Capture the cell that displays the provided text and extract its (x, y) central coordinate. 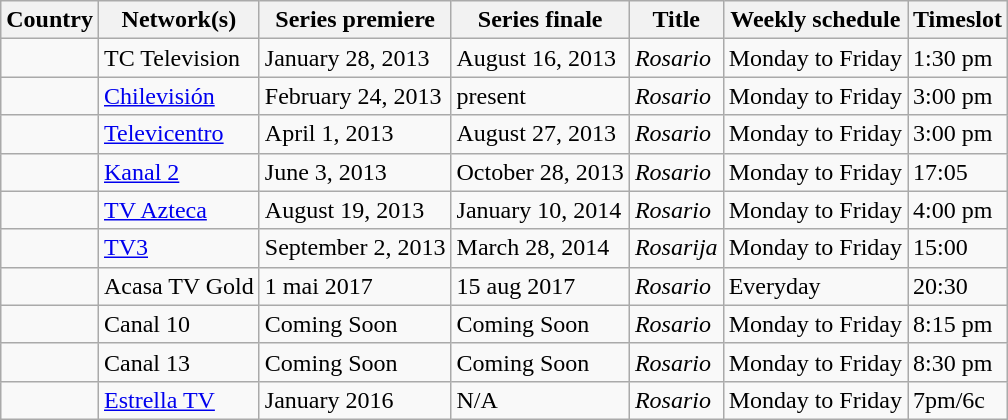
Chilevisión (178, 96)
7pm/6c (958, 400)
1:30 pm (958, 58)
Kanal 2 (178, 172)
April 1, 2013 (355, 134)
August 16, 2013 (540, 58)
TV Azteca (178, 210)
TC Television (178, 58)
15:00 (958, 248)
15 aug 2017 (540, 286)
Title (676, 20)
Timeslot (958, 20)
1 mai 2017 (355, 286)
September 2, 2013 (355, 248)
present (540, 96)
Acasa TV Gold (178, 286)
Canal 10 (178, 324)
Weekly schedule (815, 20)
Canal 13 (178, 362)
Network(s) (178, 20)
October 28, 2013 (540, 172)
January 2016 (355, 400)
March 28, 2014 (540, 248)
August 19, 2013 (355, 210)
Series finale (540, 20)
Everyday (815, 286)
February 24, 2013 (355, 96)
Series premiere (355, 20)
N/A (540, 400)
8:15 pm (958, 324)
August 27, 2013 (540, 134)
June 3, 2013 (355, 172)
January 10, 2014 (540, 210)
TV3 (178, 248)
17:05 (958, 172)
Estrella TV (178, 400)
8:30 pm (958, 362)
Country (50, 20)
Rosarija (676, 248)
Televicentro (178, 134)
20:30 (958, 286)
January 28, 2013 (355, 58)
4:00 pm (958, 210)
